Extract the (x, y) coordinate from the center of the cell holding the provided text.  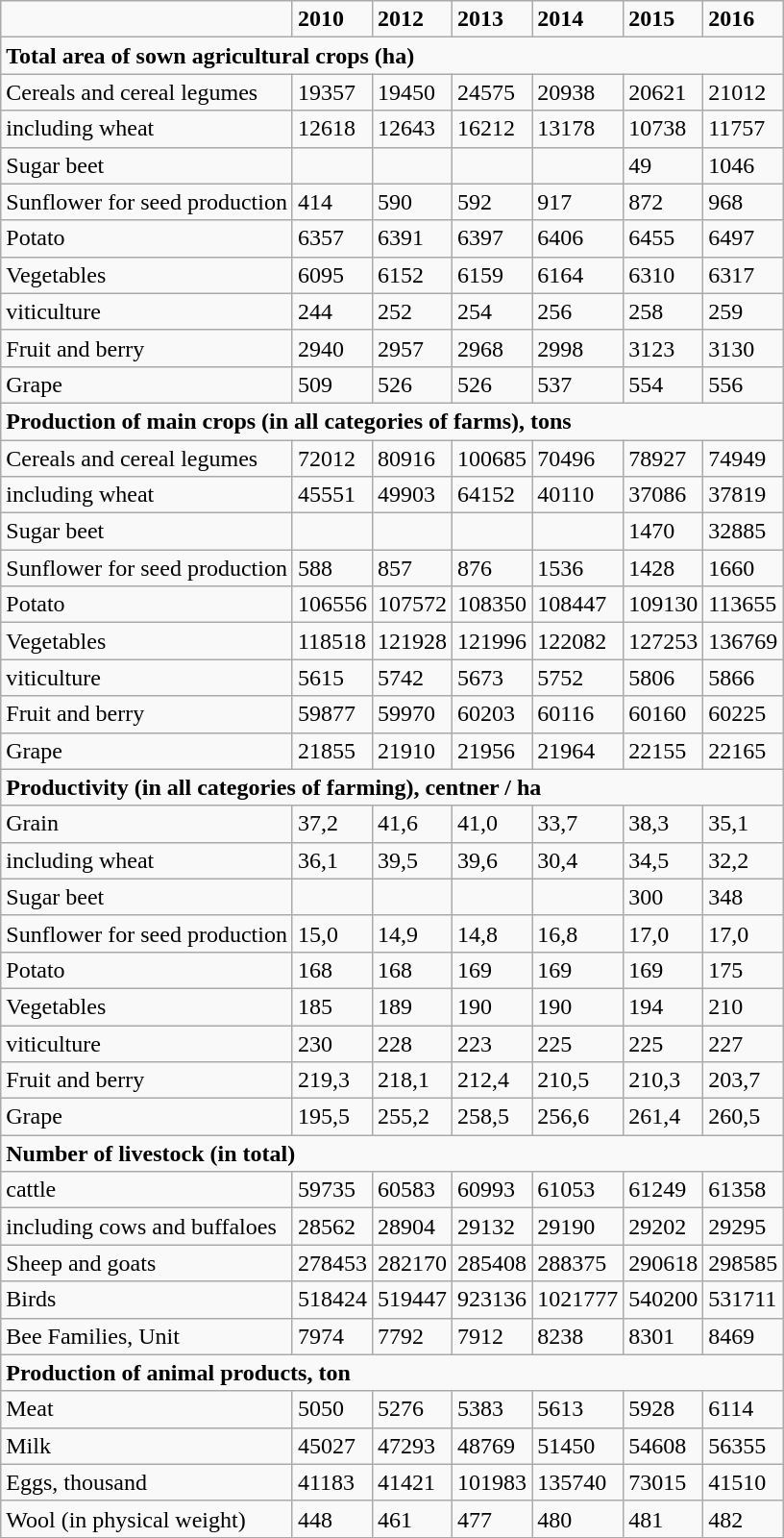
227 (744, 1043)
2010 (332, 19)
Production of main crops (in all categories of farms), tons (392, 421)
32885 (744, 532)
228 (411, 1043)
60225 (744, 714)
2940 (332, 348)
3130 (744, 348)
64152 (492, 495)
74949 (744, 459)
590 (411, 202)
21855 (332, 751)
Bee Families, Unit (147, 1336)
185 (332, 1006)
223 (492, 1043)
16212 (492, 129)
37,2 (332, 824)
108447 (578, 605)
5615 (332, 678)
518424 (332, 1300)
1021777 (578, 1300)
49 (663, 165)
6497 (744, 238)
554 (663, 384)
Birds (147, 1300)
60160 (663, 714)
5673 (492, 678)
260,5 (744, 1117)
2998 (578, 348)
136769 (744, 641)
14,9 (411, 933)
38,3 (663, 824)
230 (332, 1043)
481 (663, 1519)
5050 (332, 1409)
1660 (744, 568)
107572 (411, 605)
5806 (663, 678)
61053 (578, 1190)
189 (411, 1006)
5383 (492, 1409)
556 (744, 384)
2014 (578, 19)
21964 (578, 751)
41,6 (411, 824)
212,4 (492, 1080)
45551 (332, 495)
2012 (411, 19)
78927 (663, 459)
61249 (663, 1190)
121996 (492, 641)
21012 (744, 92)
including cows and buffaloes (147, 1227)
16,8 (578, 933)
Grain (147, 824)
11757 (744, 129)
540200 (663, 1300)
40110 (578, 495)
244 (332, 311)
175 (744, 970)
6164 (578, 275)
5866 (744, 678)
461 (411, 1519)
41,0 (492, 824)
5742 (411, 678)
1428 (663, 568)
29295 (744, 1227)
258,5 (492, 1117)
70496 (578, 459)
41183 (332, 1482)
6114 (744, 1409)
968 (744, 202)
8469 (744, 1336)
37086 (663, 495)
5276 (411, 1409)
255,2 (411, 1117)
45027 (332, 1446)
47293 (411, 1446)
6406 (578, 238)
6317 (744, 275)
6152 (411, 275)
448 (332, 1519)
30,4 (578, 860)
6397 (492, 238)
298585 (744, 1263)
109130 (663, 605)
20621 (663, 92)
7974 (332, 1336)
872 (663, 202)
12643 (411, 129)
210,3 (663, 1080)
531711 (744, 1300)
36,1 (332, 860)
509 (332, 384)
7912 (492, 1336)
51450 (578, 1446)
923136 (492, 1300)
61358 (744, 1190)
482 (744, 1519)
28904 (411, 1227)
Meat (147, 1409)
348 (744, 897)
876 (492, 568)
24575 (492, 92)
Wool (in physical weight) (147, 1519)
2015 (663, 19)
48769 (492, 1446)
60116 (578, 714)
28562 (332, 1227)
59877 (332, 714)
254 (492, 311)
35,1 (744, 824)
37819 (744, 495)
122082 (578, 641)
3123 (663, 348)
12618 (332, 129)
60583 (411, 1190)
218,1 (411, 1080)
8238 (578, 1336)
5928 (663, 1409)
210 (744, 1006)
2016 (744, 19)
285408 (492, 1263)
121928 (411, 641)
39,6 (492, 860)
60993 (492, 1190)
22165 (744, 751)
203,7 (744, 1080)
6310 (663, 275)
21956 (492, 751)
59735 (332, 1190)
2957 (411, 348)
22155 (663, 751)
34,5 (663, 860)
29132 (492, 1227)
118518 (332, 641)
cattle (147, 1190)
19450 (411, 92)
127253 (663, 641)
256 (578, 311)
54608 (663, 1446)
100685 (492, 459)
6357 (332, 238)
Sheep and goats (147, 1263)
252 (411, 311)
Productivity (in all categories of farming), centner / ha (392, 787)
80916 (411, 459)
1046 (744, 165)
33,7 (578, 824)
39,5 (411, 860)
290618 (663, 1263)
113655 (744, 605)
5613 (578, 1409)
8301 (663, 1336)
414 (332, 202)
49903 (411, 495)
592 (492, 202)
56355 (744, 1446)
6391 (411, 238)
195,5 (332, 1117)
41510 (744, 1482)
72012 (332, 459)
588 (332, 568)
101983 (492, 1482)
519447 (411, 1300)
Total area of sown agricultural crops (ha) (392, 56)
6159 (492, 275)
60203 (492, 714)
219,3 (332, 1080)
477 (492, 1519)
261,4 (663, 1117)
282170 (411, 1263)
6455 (663, 238)
2013 (492, 19)
Milk (147, 1446)
210,5 (578, 1080)
21910 (411, 751)
41421 (411, 1482)
537 (578, 384)
7792 (411, 1336)
32,2 (744, 860)
73015 (663, 1482)
857 (411, 568)
59970 (411, 714)
480 (578, 1519)
14,8 (492, 933)
19357 (332, 92)
917 (578, 202)
135740 (578, 1482)
258 (663, 311)
6095 (332, 275)
13178 (578, 129)
29190 (578, 1227)
20938 (578, 92)
29202 (663, 1227)
288375 (578, 1263)
1470 (663, 532)
278453 (332, 1263)
194 (663, 1006)
Production of animal products, ton (392, 1373)
15,0 (332, 933)
300 (663, 897)
256,6 (578, 1117)
Eggs, thousand (147, 1482)
1536 (578, 568)
5752 (578, 678)
259 (744, 311)
106556 (332, 605)
108350 (492, 605)
Number of livestock (in total) (392, 1153)
10738 (663, 129)
2968 (492, 348)
